Detect which cell encompasses the target text, then output its (X, Y) center coordinate. 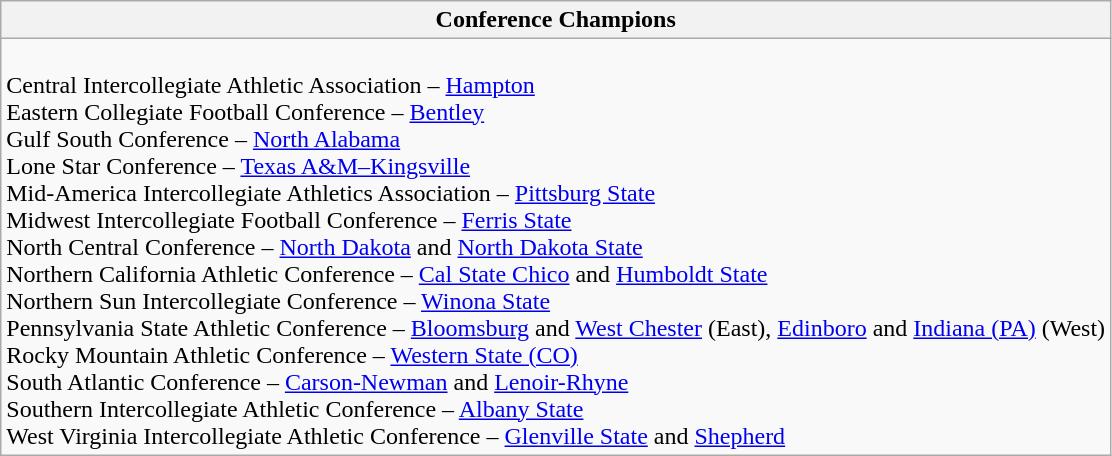
Conference Champions (556, 20)
